Pinpoint the cell where the given text exists, returning its (X, Y) midpoint coordinate. 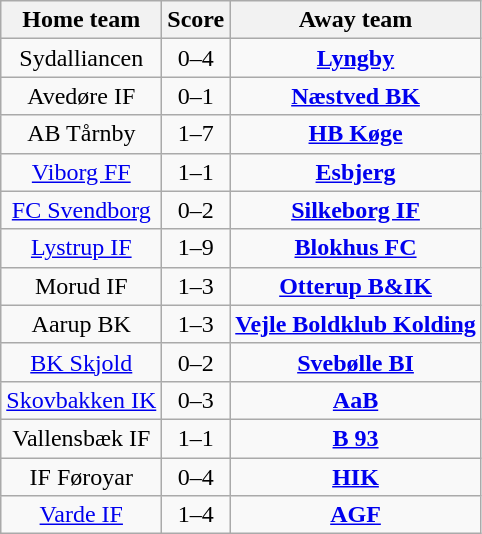
HIK (356, 477)
HB Køge (356, 134)
0–3 (196, 400)
Esbjerg (356, 172)
Vejle Boldklub Kolding (356, 324)
Morud IF (82, 286)
Score (196, 20)
AGF (356, 515)
Svebølle BI (356, 362)
Away team (356, 20)
Aarup BK (82, 324)
AB Tårnby (82, 134)
BK Skjold (82, 362)
Skovbakken IK (82, 400)
AaB (356, 400)
IF Føroyar (82, 477)
1–9 (196, 248)
Viborg FF (82, 172)
Otterup B&IK (356, 286)
Sydalliancen (82, 58)
Silkeborg IF (356, 210)
0–1 (196, 96)
B 93 (356, 438)
Home team (82, 20)
1–4 (196, 515)
Vallensbæk IF (82, 438)
Lystrup IF (82, 248)
Blokhus FC (356, 248)
Varde IF (82, 515)
FC Svendborg (82, 210)
1–7 (196, 134)
Avedøre IF (82, 96)
Næstved BK (356, 96)
Lyngby (356, 58)
